For the text-containing cell, return its midpoint in [X, Y] coordinate format. 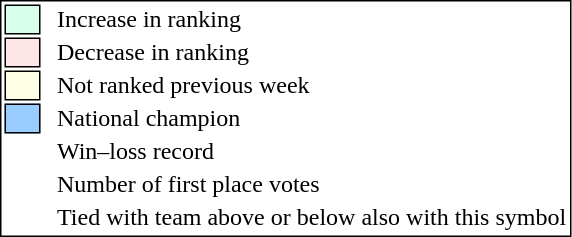
Number of first place votes [312, 185]
Win–loss record [312, 151]
Not ranked previous week [312, 85]
Tied with team above or below also with this symbol [312, 217]
Increase in ranking [312, 19]
National champion [312, 119]
Decrease in ranking [312, 53]
